Provide the [X, Y] coordinate of the cell's center where the given text is located.  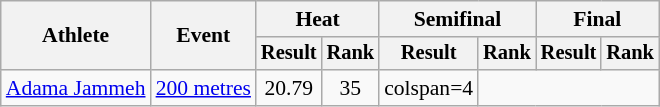
Adama Jammeh [76, 88]
colspan=4 [428, 88]
Semifinal [458, 19]
Heat [318, 19]
Athlete [76, 36]
20.79 [289, 88]
35 [351, 88]
Final [598, 19]
200 metres [204, 88]
Event [204, 36]
